Output the [X, Y] coordinate of the center of the cell containing the given text.  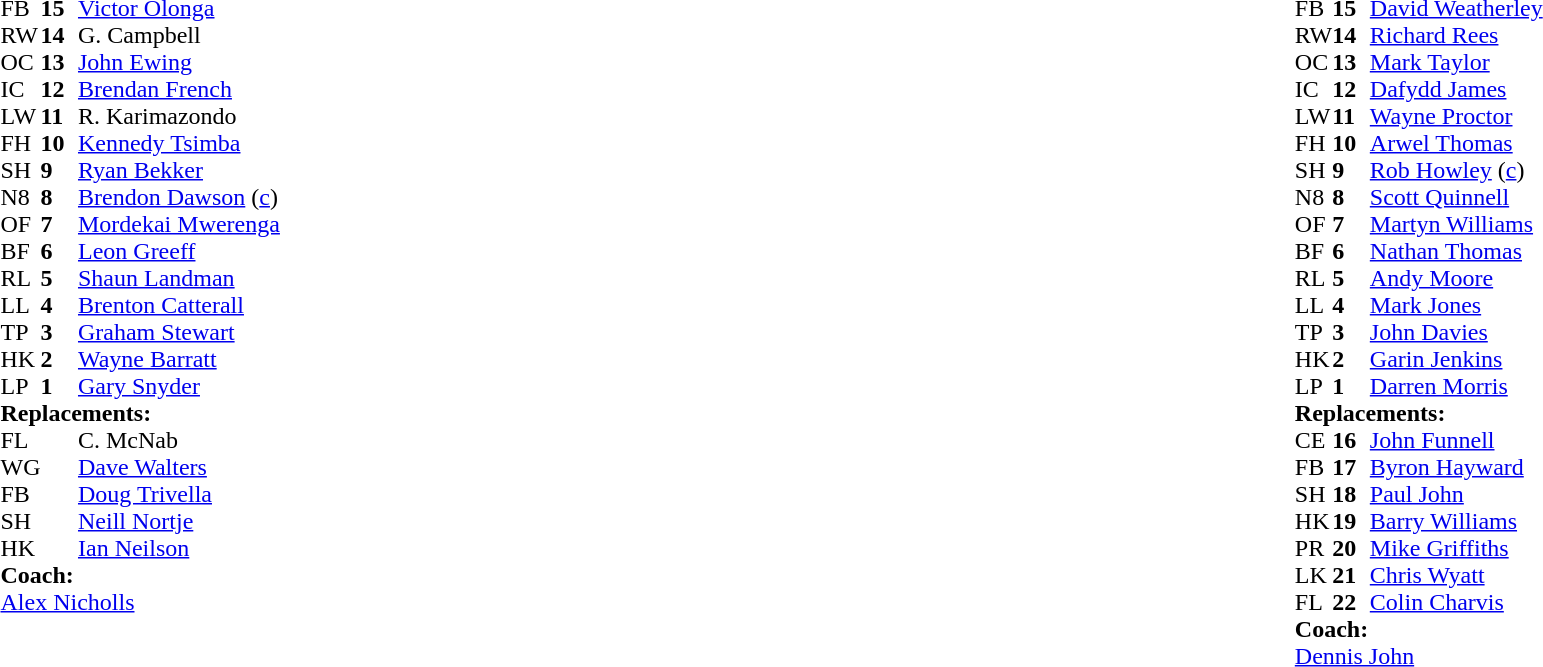
Gary Snyder [179, 386]
18 [1351, 494]
Dave Walters [179, 468]
Mike Griffiths [1456, 548]
Mark Jones [1456, 306]
PR [1314, 548]
Alex Nicholls [140, 602]
R. Karimazondo [179, 116]
Richard Rees [1456, 36]
Ian Neilson [179, 548]
Mark Taylor [1456, 62]
G. Campbell [179, 36]
WG [20, 468]
Brendon Dawson (c) [179, 198]
Ryan Bekker [179, 170]
John Funnell [1456, 440]
Chris Wyatt [1456, 576]
Dafydd James [1456, 90]
Arwel Thomas [1456, 144]
22 [1351, 602]
21 [1351, 576]
Shaun Landman [179, 278]
19 [1351, 522]
LK [1314, 576]
Scott Quinnell [1456, 198]
Byron Hayward [1456, 468]
Andy Moore [1456, 278]
Kennedy Tsimba [179, 144]
17 [1351, 468]
John Ewing [179, 62]
Doug Trivella [179, 494]
20 [1351, 548]
Brenton Catterall [179, 306]
Leon Greeff [179, 252]
Brendan French [179, 90]
Neill Nortje [179, 522]
Mordekai Mwerenga [179, 224]
Rob Howley (c) [1456, 170]
Barry Williams [1456, 522]
CE [1314, 440]
Wayne Proctor [1456, 116]
Garin Jenkins [1456, 360]
Wayne Barratt [179, 360]
John Davies [1456, 332]
Darren Morris [1456, 386]
C. McNab [179, 440]
Paul John [1456, 494]
Nathan Thomas [1456, 252]
16 [1351, 440]
Colin Charvis [1456, 602]
Graham Stewart [179, 332]
Martyn Williams [1456, 224]
